Return (X, Y) of the center of cell containing provided text 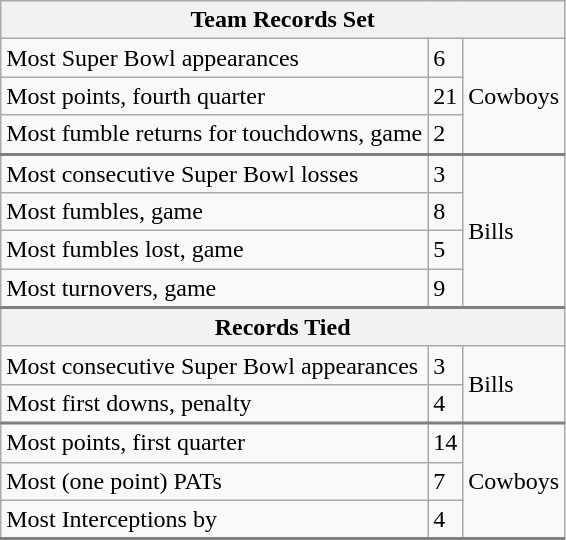
Records Tied (283, 328)
Most Interceptions by (214, 520)
Most points, first quarter (214, 442)
Most (one point) PATs (214, 481)
8 (446, 212)
2 (446, 134)
9 (446, 288)
14 (446, 442)
Team Records Set (283, 20)
Most points, fourth quarter (214, 96)
21 (446, 96)
Most consecutive Super Bowl appearances (214, 365)
Most fumble returns for touchdowns, game (214, 134)
5 (446, 250)
Most turnovers, game (214, 288)
7 (446, 481)
6 (446, 58)
Most Super Bowl appearances (214, 58)
Most first downs, penalty (214, 404)
Most fumbles lost, game (214, 250)
Most fumbles, game (214, 212)
Most consecutive Super Bowl losses (214, 174)
